Provide the (X, Y) coordinate of the cell's center where the given text is located.  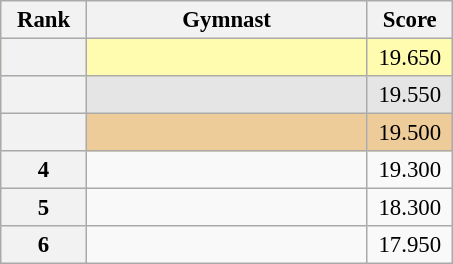
19.550 (410, 95)
19.650 (410, 58)
Gymnast (226, 20)
Score (410, 20)
18.300 (410, 208)
5 (44, 208)
17.950 (410, 245)
19.500 (410, 133)
Rank (44, 20)
6 (44, 245)
19.300 (410, 170)
4 (44, 170)
